For the text-containing cell, return its midpoint in [x, y] coordinate format. 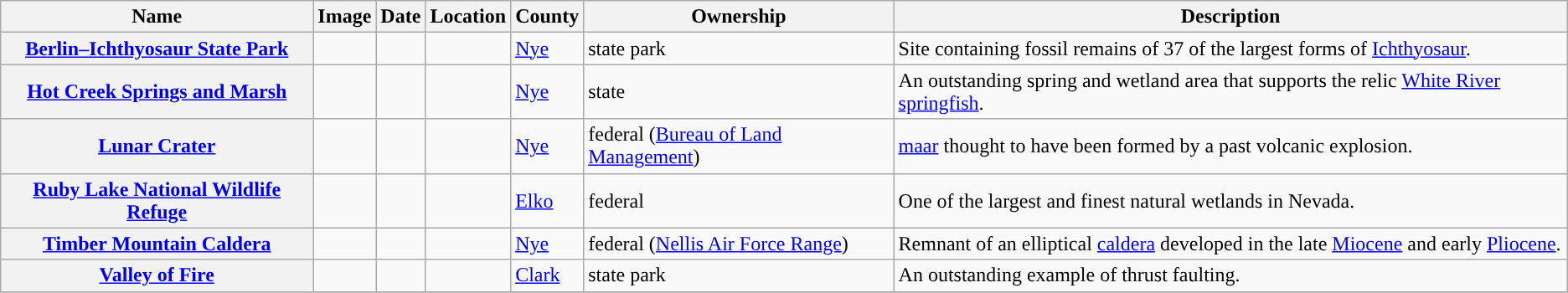
Elko [548, 201]
Date [400, 17]
An outstanding spring and wetland area that supports the relic White River springfish. [1230, 92]
An outstanding example of thrust faulting. [1230, 275]
maar thought to have been formed by a past volcanic explosion. [1230, 146]
federal (Bureau of Land Management) [739, 146]
Berlin–Ichthyosaur State Park [157, 49]
Location [468, 17]
County [548, 17]
federal (Nellis Air Force Range) [739, 244]
Hot Creek Springs and Marsh [157, 92]
Timber Mountain Caldera [157, 244]
Valley of Fire [157, 275]
Lunar Crater [157, 146]
Remnant of an elliptical caldera developed in the late Miocene and early Pliocene. [1230, 244]
Name [157, 17]
Site containing fossil remains of 37 of the largest forms of Ichthyosaur. [1230, 49]
One of the largest and finest natural wetlands in Nevada. [1230, 201]
state [739, 92]
Description [1230, 17]
federal [739, 201]
Image [345, 17]
Ownership [739, 17]
Clark [548, 275]
Ruby Lake National Wildlife Refuge [157, 201]
